Return (X, Y) of the center of cell containing provided text 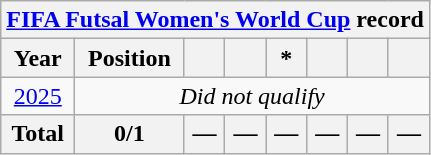
0/1 (130, 134)
Total (38, 134)
Position (130, 58)
FIFA Futsal Women's World Cup record (216, 20)
* (286, 58)
Year (38, 58)
Did not qualify (252, 96)
2025 (38, 96)
